Identify which cell holds the provided text, then report its (x, y) central coordinate. 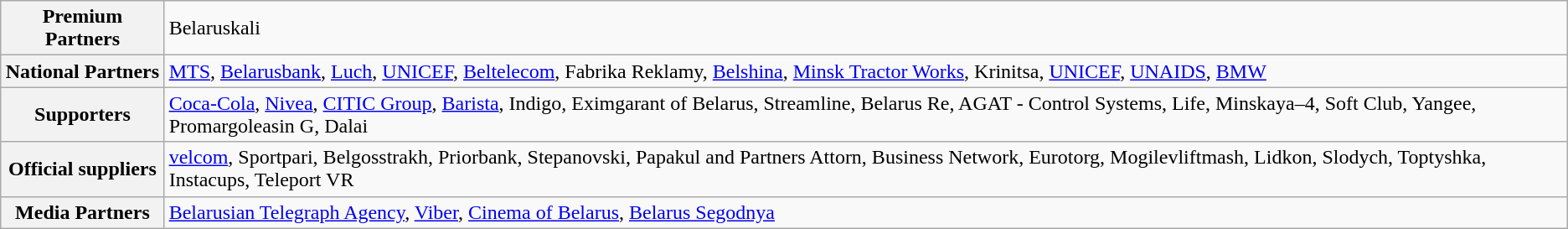
Premium Partners (82, 29)
National Partners (82, 71)
Supporters (82, 114)
MTS, Belarusbank, Luch, UNICEF, Beltelecom, Fabrika Reklamy, Belshina, Minsk Tractor Works, Krinitsa, UNICEF, UNAIDS, BMW (866, 71)
Official suppliers (82, 169)
Belaruskali (866, 29)
Belarusian Telegraph Agency, Viber, Cinema of Belarus, Belarus Segodnya (866, 212)
Media Partners (82, 212)
